Locate the cell with the specified text and output its (x, y) center coordinate. 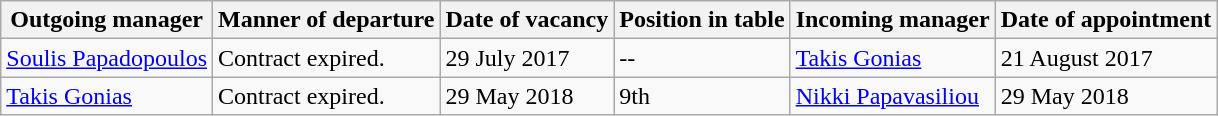
Soulis Papadopoulos (107, 58)
Date of vacancy (527, 20)
Outgoing manager (107, 20)
29 July 2017 (527, 58)
Nikki Papavasiliou (892, 96)
Incoming manager (892, 20)
21 August 2017 (1106, 58)
9th (702, 96)
Position in table (702, 20)
Date of appointment (1106, 20)
Manner of departure (326, 20)
-- (702, 58)
